Return the [X, Y] coordinate for the center point of the cell that contains the specified text.  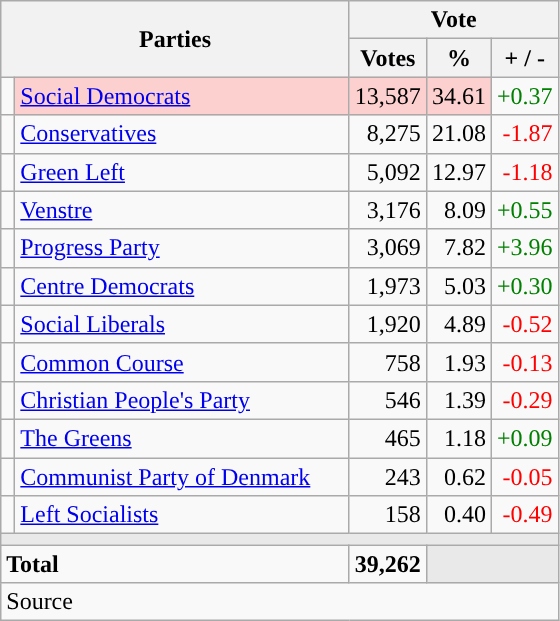
+ / - [524, 58]
Social Democrats [182, 96]
34.61 [458, 96]
8.09 [458, 210]
Communist Party of Denmark [182, 477]
Conservatives [182, 134]
39,262 [388, 564]
12.97 [458, 172]
Left Socialists [182, 515]
21.08 [458, 134]
-0.52 [524, 324]
5.03 [458, 286]
Christian People's Party [182, 400]
-0.49 [524, 515]
465 [388, 438]
Social Liberals [182, 324]
+0.55 [524, 210]
Centre Democrats [182, 286]
5,092 [388, 172]
+0.37 [524, 96]
-0.13 [524, 362]
Source [280, 602]
-0.05 [524, 477]
158 [388, 515]
0.40 [458, 515]
758 [388, 362]
Common Course [182, 362]
0.62 [458, 477]
243 [388, 477]
13,587 [388, 96]
1,920 [388, 324]
Vote [454, 20]
Venstre [182, 210]
The Greens [182, 438]
1.39 [458, 400]
Votes [388, 58]
1.93 [458, 362]
Progress Party [182, 248]
Green Left [182, 172]
+0.30 [524, 286]
Parties [176, 39]
3,069 [388, 248]
-1.87 [524, 134]
1,973 [388, 286]
+0.09 [524, 438]
+3.96 [524, 248]
4.89 [458, 324]
% [458, 58]
-1.18 [524, 172]
-0.29 [524, 400]
1.18 [458, 438]
546 [388, 400]
3,176 [388, 210]
Total [176, 564]
8,275 [388, 134]
7.82 [458, 248]
